Determine the [X, Y] coordinate at the center of the cell enclosing the given text.  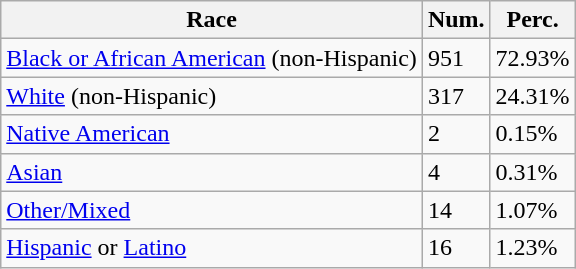
0.15% [532, 134]
Asian [212, 172]
Perc. [532, 20]
16 [456, 248]
317 [456, 96]
24.31% [532, 96]
0.31% [532, 172]
4 [456, 172]
Hispanic or Latino [212, 248]
1.07% [532, 210]
Other/Mixed [212, 210]
2 [456, 134]
14 [456, 210]
951 [456, 58]
Num. [456, 20]
72.93% [532, 58]
Native American [212, 134]
1.23% [532, 248]
Race [212, 20]
Black or African American (non-Hispanic) [212, 58]
White (non-Hispanic) [212, 96]
